Provide the (X, Y) coordinate of the cell's center where the given text is located.  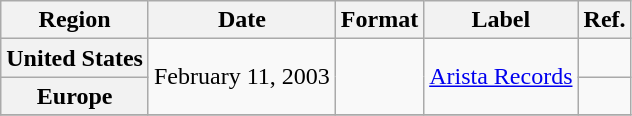
Format (379, 20)
Ref. (604, 20)
Label (501, 20)
United States (75, 58)
Region (75, 20)
Arista Records (501, 77)
Europe (75, 96)
February 11, 2003 (242, 77)
Date (242, 20)
